Determine the [X, Y] coordinate at the center of the cell enclosing the given text.  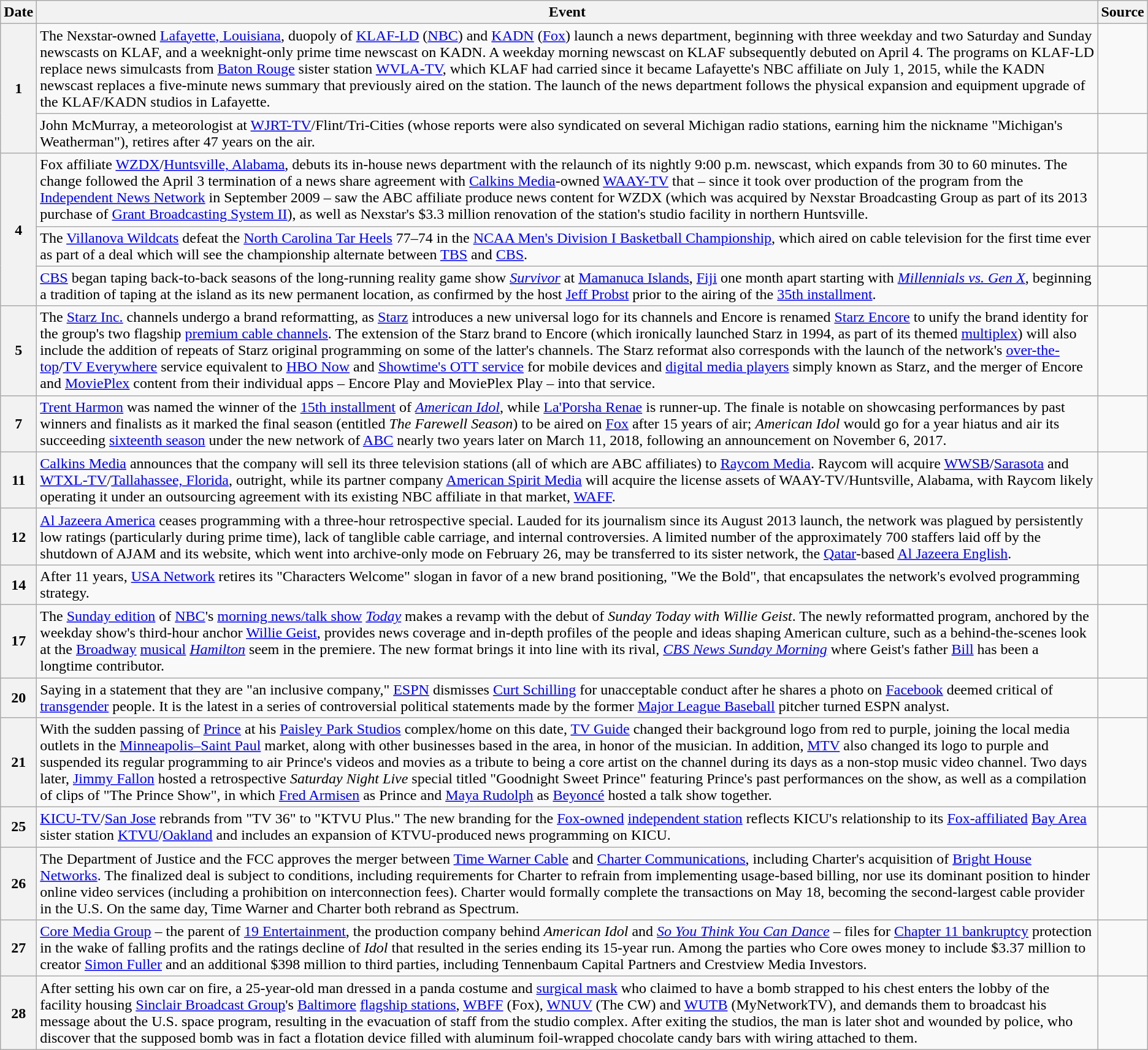
Source [1122, 12]
26 [18, 884]
4 [18, 229]
14 [18, 585]
1 [18, 88]
5 [18, 351]
21 [18, 763]
20 [18, 698]
25 [18, 827]
Date [18, 12]
11 [18, 480]
27 [18, 948]
17 [18, 641]
Event [567, 12]
28 [18, 1013]
7 [18, 424]
12 [18, 536]
